Provide the [X, Y] coordinate of the cell's center where the given text is located.  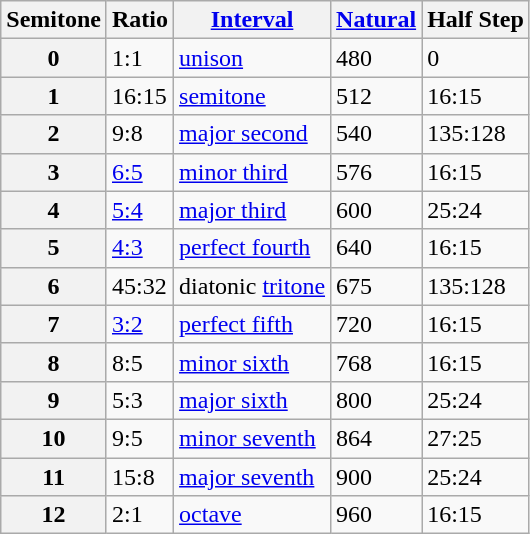
Natural [376, 20]
diatonic tritone [252, 286]
2:1 [140, 515]
5:4 [140, 210]
576 [376, 172]
45:32 [140, 286]
768 [376, 362]
800 [376, 400]
5 [54, 248]
5:3 [140, 400]
minor sixth [252, 362]
600 [376, 210]
480 [376, 58]
6:5 [140, 172]
perfect fourth [252, 248]
640 [376, 248]
major second [252, 134]
6 [54, 286]
27:25 [476, 438]
major seventh [252, 477]
15:8 [140, 477]
720 [376, 324]
864 [376, 438]
Interval [252, 20]
11 [54, 477]
9 [54, 400]
2 [54, 134]
7 [54, 324]
major sixth [252, 400]
512 [376, 96]
9:8 [140, 134]
675 [376, 286]
minor seventh [252, 438]
minor third [252, 172]
3 [54, 172]
unison [252, 58]
1 [54, 96]
major third [252, 210]
960 [376, 515]
900 [376, 477]
Semitone [54, 20]
semitone [252, 96]
Half Step [476, 20]
perfect fifth [252, 324]
4 [54, 210]
Ratio [140, 20]
12 [54, 515]
4:3 [140, 248]
3:2 [140, 324]
8:5 [140, 362]
540 [376, 134]
1:1 [140, 58]
10 [54, 438]
octave [252, 515]
8 [54, 362]
9:5 [140, 438]
